Extract the (X, Y) coordinate from the center of the cell holding the provided text.  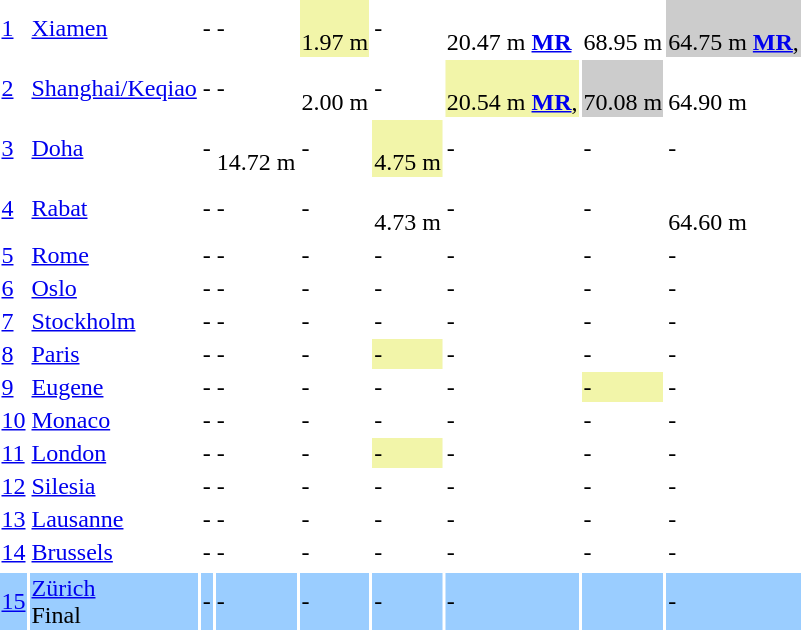
4.75 m (408, 148)
20.54 m MR, (512, 88)
Silesia (114, 486)
4.73 m (408, 208)
4 (14, 208)
14 (14, 552)
12 (14, 486)
Brussels (114, 552)
3 (14, 148)
20.47 m MR (512, 28)
6 (14, 288)
Eugene (114, 387)
London (114, 453)
2.00 m (335, 88)
68.95 m (623, 28)
1.97 m (335, 28)
9 (14, 387)
1 (14, 28)
64.60 m (734, 208)
ZürichFinal (114, 602)
Doha (114, 148)
7 (14, 321)
64.75 m MR, (734, 28)
11 (14, 453)
10 (14, 420)
Lausanne (114, 519)
Xiamen (114, 28)
14.72 m (256, 148)
Stockholm (114, 321)
Shanghai/Keqiao (114, 88)
15 (14, 602)
Paris (114, 354)
2 (14, 88)
64.90 m (734, 88)
Monaco (114, 420)
70.08 m (623, 88)
Rome (114, 255)
Rabat (114, 208)
Oslo (114, 288)
5 (14, 255)
13 (14, 519)
8 (14, 354)
